Determine the [X, Y] coordinate at the center of the cell enclosing the given text.  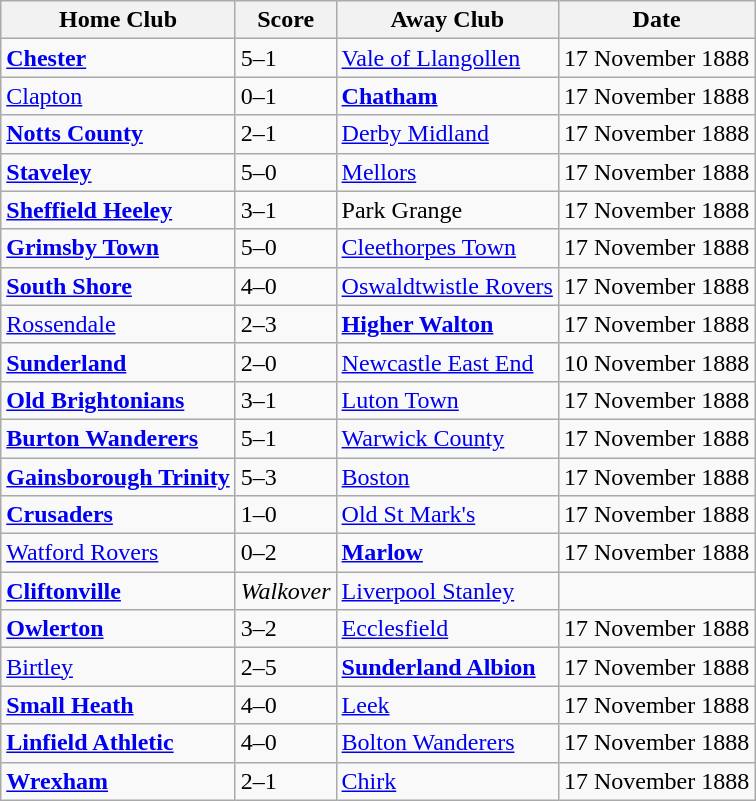
Cleethorpes Town [447, 248]
Ecclesfield [447, 629]
Clapton [118, 96]
Gainsborough Trinity [118, 477]
Away Club [447, 20]
2–5 [286, 667]
Luton Town [447, 400]
Notts County [118, 134]
Linfield Athletic [118, 743]
Oswaldtwistle Rovers [447, 286]
Mellors [447, 172]
1–0 [286, 515]
Chester [118, 58]
Liverpool Stanley [447, 591]
Derby Midland [447, 134]
0–2 [286, 553]
South Shore [118, 286]
Small Heath [118, 705]
Newcastle East End [447, 362]
Crusaders [118, 515]
Burton Wanderers [118, 438]
Staveley [118, 172]
Watford Rovers [118, 553]
2–0 [286, 362]
Sheffield Heeley [118, 210]
Sunderland [118, 362]
Score [286, 20]
Wrexham [118, 781]
Old St Mark's [447, 515]
Old Brightonians [118, 400]
Vale of Llangollen [447, 58]
Chirk [447, 781]
Bolton Wanderers [447, 743]
Home Club [118, 20]
10 November 1888 [656, 362]
2–3 [286, 324]
Date [656, 20]
Higher Walton [447, 324]
Birtley [118, 667]
Cliftonville [118, 591]
Leek [447, 705]
Park Grange [447, 210]
5–3 [286, 477]
Walkover [286, 591]
Grimsby Town [118, 248]
3–2 [286, 629]
Marlow [447, 553]
Owlerton [118, 629]
Warwick County [447, 438]
Chatham [447, 96]
0–1 [286, 96]
Sunderland Albion [447, 667]
Rossendale [118, 324]
Boston [447, 477]
